For the text-containing cell, return its midpoint in (x, y) coordinate format. 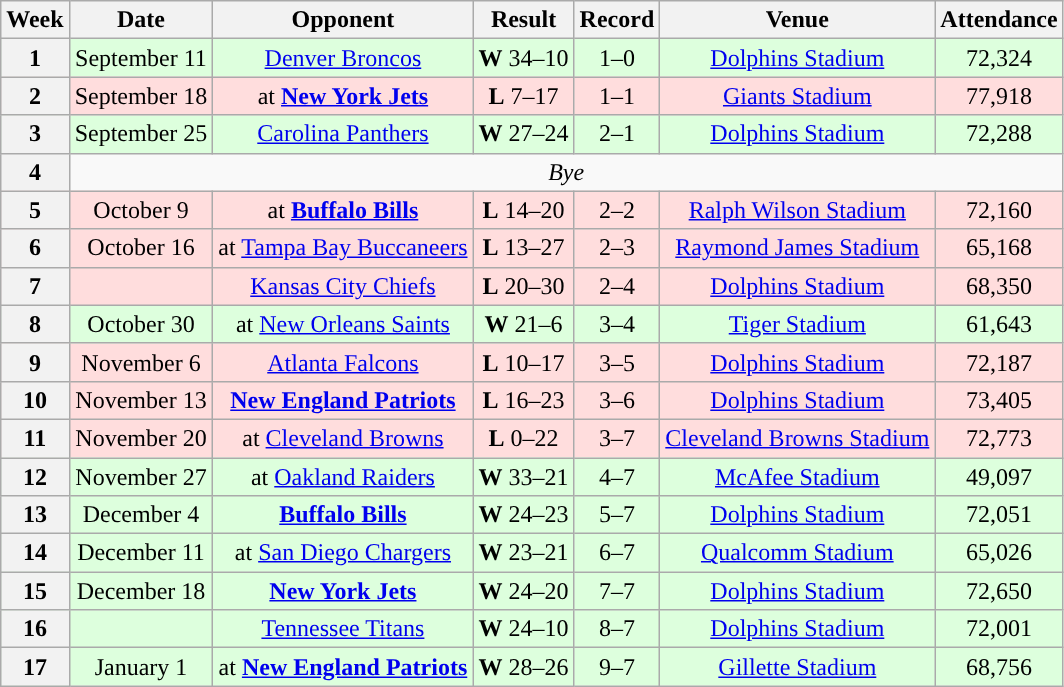
4 (35, 172)
8–7 (617, 629)
W 27–24 (524, 134)
at Buffalo Bills (343, 210)
November 20 (141, 438)
16 (35, 629)
September 25 (141, 134)
1–0 (617, 58)
72,650 (999, 591)
5–7 (617, 515)
2–4 (617, 286)
7 (35, 286)
L 0–22 (524, 438)
72,324 (999, 58)
72,051 (999, 515)
73,405 (999, 400)
Venue (798, 20)
14 (35, 553)
McAfee Stadium (798, 477)
September 11 (141, 58)
8 (35, 324)
at Oakland Raiders (343, 477)
65,168 (999, 248)
11 (35, 438)
Cleveland Browns Stadium (798, 438)
L 10–17 (524, 362)
2–2 (617, 210)
15 (35, 591)
December 18 (141, 591)
October 30 (141, 324)
72,160 (999, 210)
W 24–20 (524, 591)
72,288 (999, 134)
1 (35, 58)
Carolina Panthers (343, 134)
72,001 (999, 629)
10 (35, 400)
17 (35, 667)
6 (35, 248)
13 (35, 515)
9–7 (617, 667)
W 23–21 (524, 553)
at Cleveland Browns (343, 438)
7–7 (617, 591)
Tennessee Titans (343, 629)
December 4 (141, 515)
at New England Patriots (343, 667)
Buffalo Bills (343, 515)
Result (524, 20)
3–5 (617, 362)
at Tampa Bay Buccaneers (343, 248)
W 28–26 (524, 667)
Gillette Stadium (798, 667)
at San Diego Chargers (343, 553)
November 6 (141, 362)
Giants Stadium (798, 96)
1–1 (617, 96)
Bye (566, 172)
2 (35, 96)
Denver Broncos (343, 58)
September 18 (141, 96)
W 34–10 (524, 58)
Week (35, 20)
L 16–23 (524, 400)
L 7–17 (524, 96)
November 13 (141, 400)
New England Patriots (343, 400)
4–7 (617, 477)
Ralph Wilson Stadium (798, 210)
W 21–6 (524, 324)
49,097 (999, 477)
Tiger Stadium (798, 324)
Raymond James Stadium (798, 248)
61,643 (999, 324)
72,187 (999, 362)
5 (35, 210)
W 24–23 (524, 515)
2–1 (617, 134)
77,918 (999, 96)
at New Orleans Saints (343, 324)
New York Jets (343, 591)
6–7 (617, 553)
L 20–30 (524, 286)
Record (617, 20)
W 33–21 (524, 477)
65,026 (999, 553)
68,756 (999, 667)
November 27 (141, 477)
Atlanta Falcons (343, 362)
Qualcomm Stadium (798, 553)
W 24–10 (524, 629)
72,773 (999, 438)
at New York Jets (343, 96)
January 1 (141, 667)
October 16 (141, 248)
3–6 (617, 400)
9 (35, 362)
Kansas City Chiefs (343, 286)
3 (35, 134)
12 (35, 477)
2–3 (617, 248)
68,350 (999, 286)
L 14–20 (524, 210)
Opponent (343, 20)
L 13–27 (524, 248)
Attendance (999, 20)
Date (141, 20)
December 11 (141, 553)
3–7 (617, 438)
October 9 (141, 210)
3–4 (617, 324)
